Capture the cell that displays the provided text and extract its (X, Y) central coordinate. 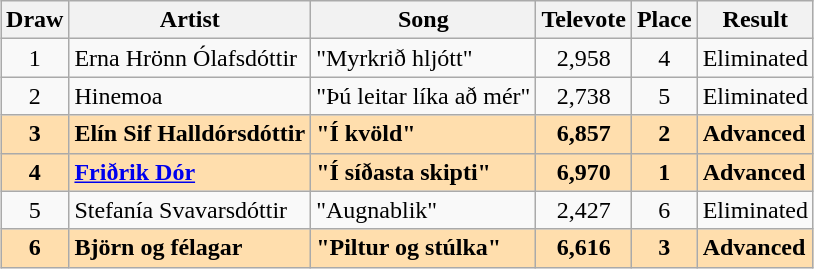
6,857 (584, 134)
"Í síðasta skipti" (424, 172)
Artist (190, 20)
Place (664, 20)
Hinemoa (190, 96)
"Myrkrið hljótt" (424, 58)
Draw (35, 20)
Björn og félagar (190, 248)
6,616 (584, 248)
Song (424, 20)
Stefanía Svavarsdóttir (190, 210)
Elín Sif Halldórsdóttir (190, 134)
6,970 (584, 172)
Result (755, 20)
2,427 (584, 210)
"Augnablik" (424, 210)
Televote (584, 20)
2,958 (584, 58)
"Piltur og stúlka" (424, 248)
Friðrik Dór (190, 172)
"Þú leitar líka að mér" (424, 96)
Erna Hrönn Ólafsdóttir (190, 58)
"Í kvöld" (424, 134)
2,738 (584, 96)
